For the text-containing cell, return its midpoint in [x, y] coordinate format. 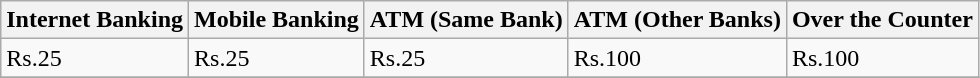
ATM (Other Banks) [677, 20]
Over the Counter [882, 20]
Mobile Banking [277, 20]
ATM (Same Bank) [466, 20]
Internet Banking [95, 20]
